For the text-containing cell, return its midpoint in [X, Y] coordinate format. 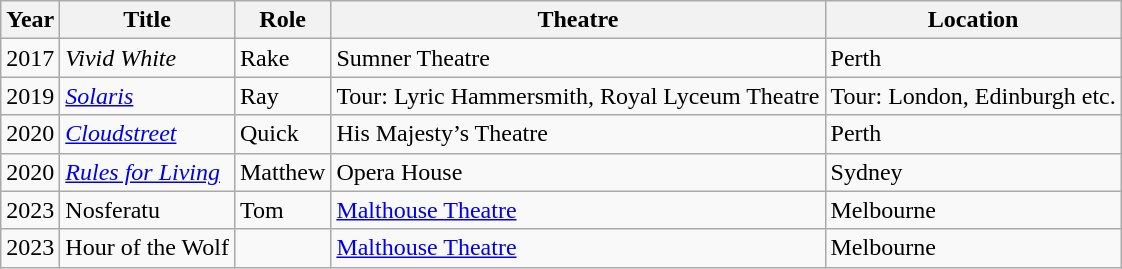
Ray [282, 96]
Hour of the Wolf [148, 248]
Tom [282, 210]
Tour: Lyric Hammersmith, Royal Lyceum Theatre [578, 96]
2017 [30, 58]
Rake [282, 58]
Rules for Living [148, 172]
Sumner Theatre [578, 58]
Solaris [148, 96]
Year [30, 20]
Quick [282, 134]
Opera House [578, 172]
Matthew [282, 172]
His Majesty’s Theatre [578, 134]
Vivid White [148, 58]
Sydney [973, 172]
Role [282, 20]
Theatre [578, 20]
Title [148, 20]
2019 [30, 96]
Location [973, 20]
Tour: London, Edinburgh etc. [973, 96]
Nosferatu [148, 210]
Cloudstreet [148, 134]
